For the text-containing cell, return its midpoint in (X, Y) coordinate format. 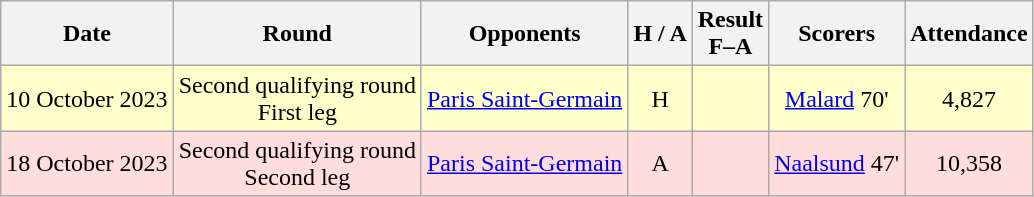
A (660, 164)
4,827 (969, 98)
Naalsund 47' (837, 164)
H (660, 98)
Scorers (837, 34)
H / A (660, 34)
Attendance (969, 34)
Date (87, 34)
ResultF–A (730, 34)
18 October 2023 (87, 164)
10,358 (969, 164)
10 October 2023 (87, 98)
Malard 70' (837, 98)
Round (297, 34)
Opponents (524, 34)
Second qualifying roundSecond leg (297, 164)
Second qualifying roundFirst leg (297, 98)
